Locate the cell with the specified text and output its (X, Y) center coordinate. 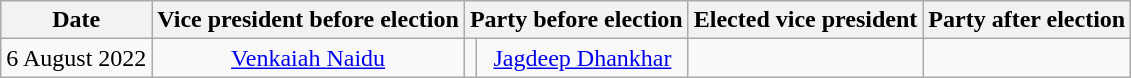
Party before election (576, 20)
Venkaiah Naidu (308, 58)
Jagdeep Dhankhar (583, 58)
Party after election (1027, 20)
Vice president before election (308, 20)
Elected vice president (806, 20)
6 August 2022 (76, 58)
Date (76, 20)
